Locate the cell with the specified text and output its (x, y) center coordinate. 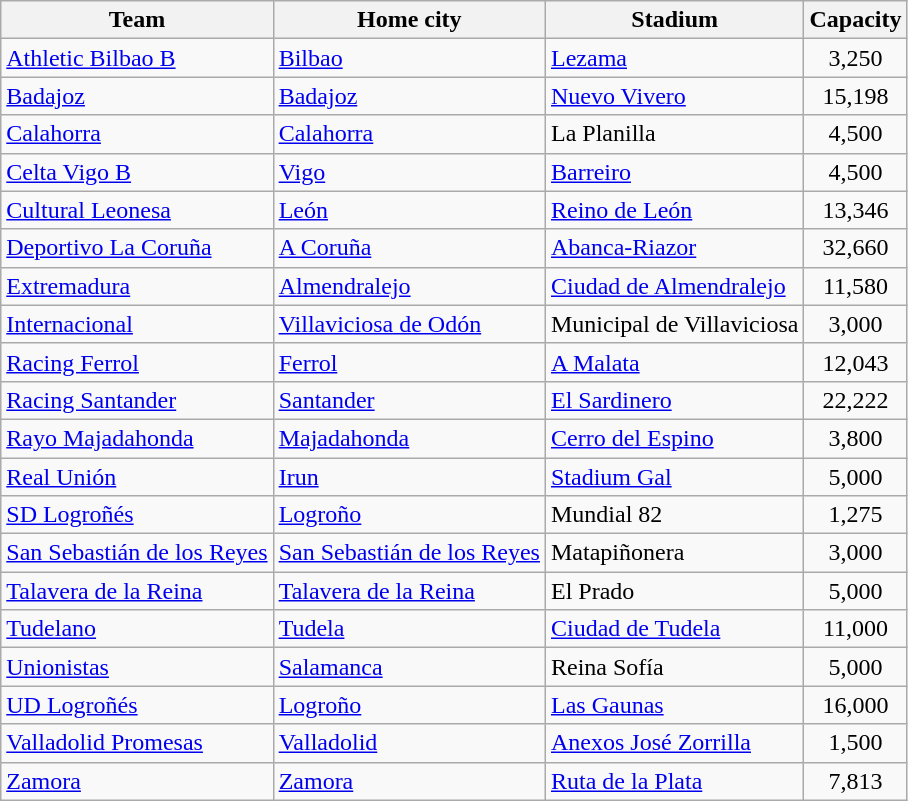
León (409, 210)
15,198 (856, 96)
1,500 (856, 743)
Villaviciosa de Odón (409, 324)
Ciudad de Almendralejo (674, 286)
Tudela (409, 629)
Capacity (856, 20)
Celta Vigo B (137, 172)
Valladolid Promesas (137, 743)
A Coruña (409, 248)
Barreiro (674, 172)
El Prado (674, 591)
Racing Santander (137, 400)
Majadahonda (409, 438)
Athletic Bilbao B (137, 58)
UD Logroñés (137, 705)
Stadium Gal (674, 477)
Irun (409, 477)
32,660 (856, 248)
A Malata (674, 362)
SD Logroñés (137, 515)
Cerro del Espino (674, 438)
Bilbao (409, 58)
3,800 (856, 438)
13,346 (856, 210)
Salamanca (409, 667)
El Sardinero (674, 400)
Santander (409, 400)
Matapiñonera (674, 553)
Rayo Majadahonda (137, 438)
Abanca-Riazor (674, 248)
Reina Sofía (674, 667)
16,000 (856, 705)
Home city (409, 20)
Cultural Leonesa (137, 210)
Las Gaunas (674, 705)
12,043 (856, 362)
Real Unión (137, 477)
Lezama (674, 58)
Ferrol (409, 362)
Vigo (409, 172)
Extremadura (137, 286)
7,813 (856, 781)
3,250 (856, 58)
Unionistas (137, 667)
Internacional (137, 324)
La Planilla (674, 134)
Almendralejo (409, 286)
Valladolid (409, 743)
Ruta de la Plata (674, 781)
Stadium (674, 20)
Nuevo Vivero (674, 96)
Racing Ferrol (137, 362)
Tudelano (137, 629)
Team (137, 20)
22,222 (856, 400)
1,275 (856, 515)
Ciudad de Tudela (674, 629)
Deportivo La Coruña (137, 248)
11,000 (856, 629)
Mundial 82 (674, 515)
Municipal de Villaviciosa (674, 324)
11,580 (856, 286)
Anexos José Zorrilla (674, 743)
Reino de León (674, 210)
